Output the [X, Y] coordinate of the center of the cell containing the given text.  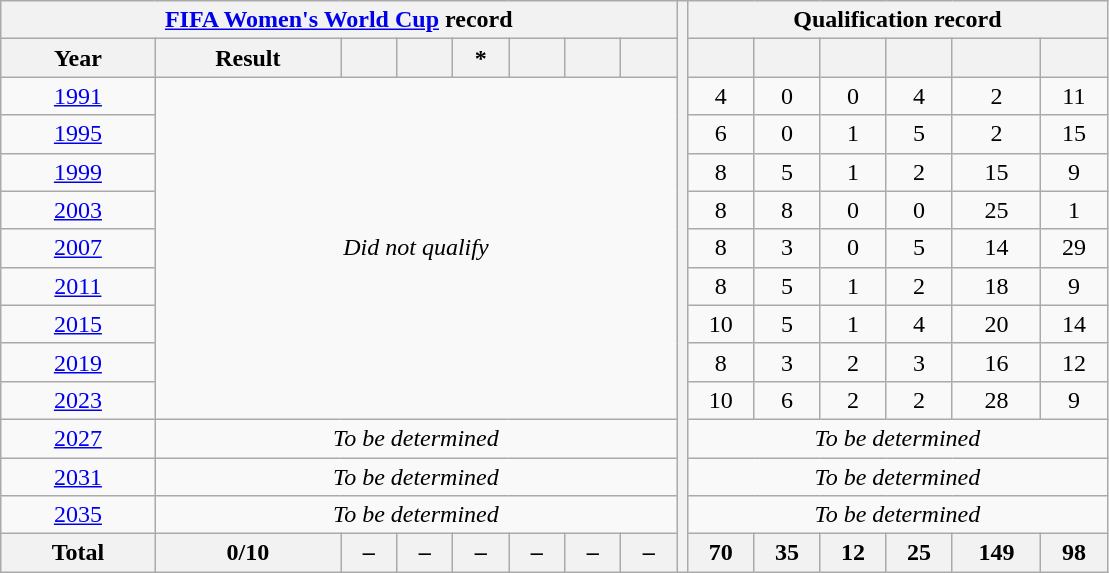
FIFA Women's World Cup record [339, 20]
1999 [78, 172]
20 [996, 324]
2015 [78, 324]
2019 [78, 362]
149 [996, 553]
35 [787, 553]
* [481, 58]
2035 [78, 515]
2023 [78, 400]
Did not qualify [416, 248]
98 [1074, 553]
0/10 [248, 553]
2007 [78, 248]
29 [1074, 248]
Total [78, 553]
1995 [78, 134]
2003 [78, 210]
2027 [78, 438]
Year [78, 58]
18 [996, 286]
28 [996, 400]
70 [721, 553]
2011 [78, 286]
Result [248, 58]
2031 [78, 477]
11 [1074, 96]
16 [996, 362]
1991 [78, 96]
Qualification record [898, 20]
